Pinpoint the cell where the given text exists, returning its [X, Y] midpoint coordinate. 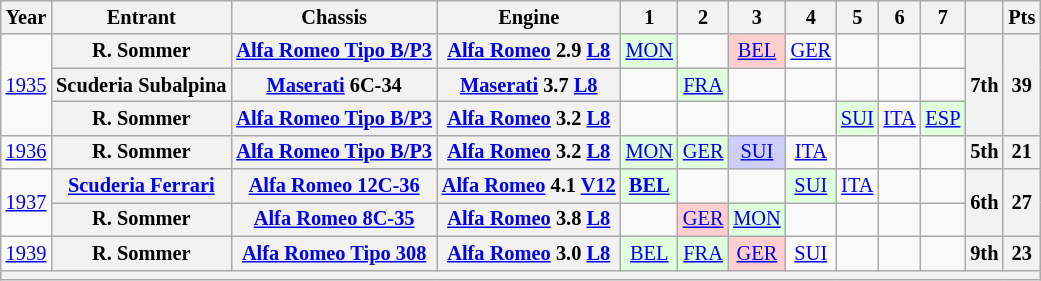
4 [811, 17]
ESP [944, 118]
3 [756, 17]
6 [900, 17]
Maserati 3.7 L8 [529, 85]
7 [944, 17]
Chassis [334, 17]
5th [984, 152]
Alfa Romeo Tipo 308 [334, 253]
1935 [26, 84]
Alfa Romeo 3.8 L8 [529, 219]
Scuderia Subalpina [141, 85]
Pts [1022, 17]
Alfa Romeo 4.1 V12 [529, 186]
27 [1022, 202]
23 [1022, 253]
Engine [529, 17]
9th [984, 253]
1939 [26, 253]
7th [984, 84]
1 [650, 17]
Year [26, 17]
Alfa Romeo 2.9 L8 [529, 51]
2 [703, 17]
Alfa Romeo 8C-35 [334, 219]
Maserati 6C-34 [334, 85]
Entrant [141, 17]
5 [858, 17]
1936 [26, 152]
39 [1022, 84]
21 [1022, 152]
Alfa Romeo 12C-36 [334, 186]
6th [984, 202]
Alfa Romeo 3.0 L8 [529, 253]
1937 [26, 202]
Scuderia Ferrari [141, 186]
